Provide the (x, y) coordinate of the cell's center where the given text is located.  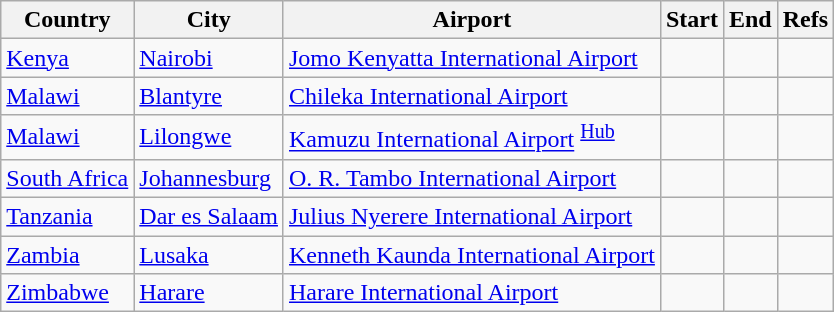
Airport (472, 20)
Nairobi (209, 58)
Zambia (68, 255)
South Africa (68, 178)
End (750, 20)
Refs (805, 20)
O. R. Tambo International Airport (472, 178)
Tanzania (68, 217)
Harare International Airport (472, 293)
Johannesburg (209, 178)
Chileka International Airport (472, 96)
Blantyre (209, 96)
Dar es Salaam (209, 217)
Country (68, 20)
Lusaka (209, 255)
City (209, 20)
Jomo Kenyatta International Airport (472, 58)
Kenneth Kaunda International Airport (472, 255)
Lilongwe (209, 138)
Zimbabwe (68, 293)
Start (692, 20)
Harare (209, 293)
Kamuzu International Airport Hub (472, 138)
Julius Nyerere International Airport (472, 217)
Kenya (68, 58)
